Determine the (X, Y) coordinate at the center of the cell enclosing the given text.  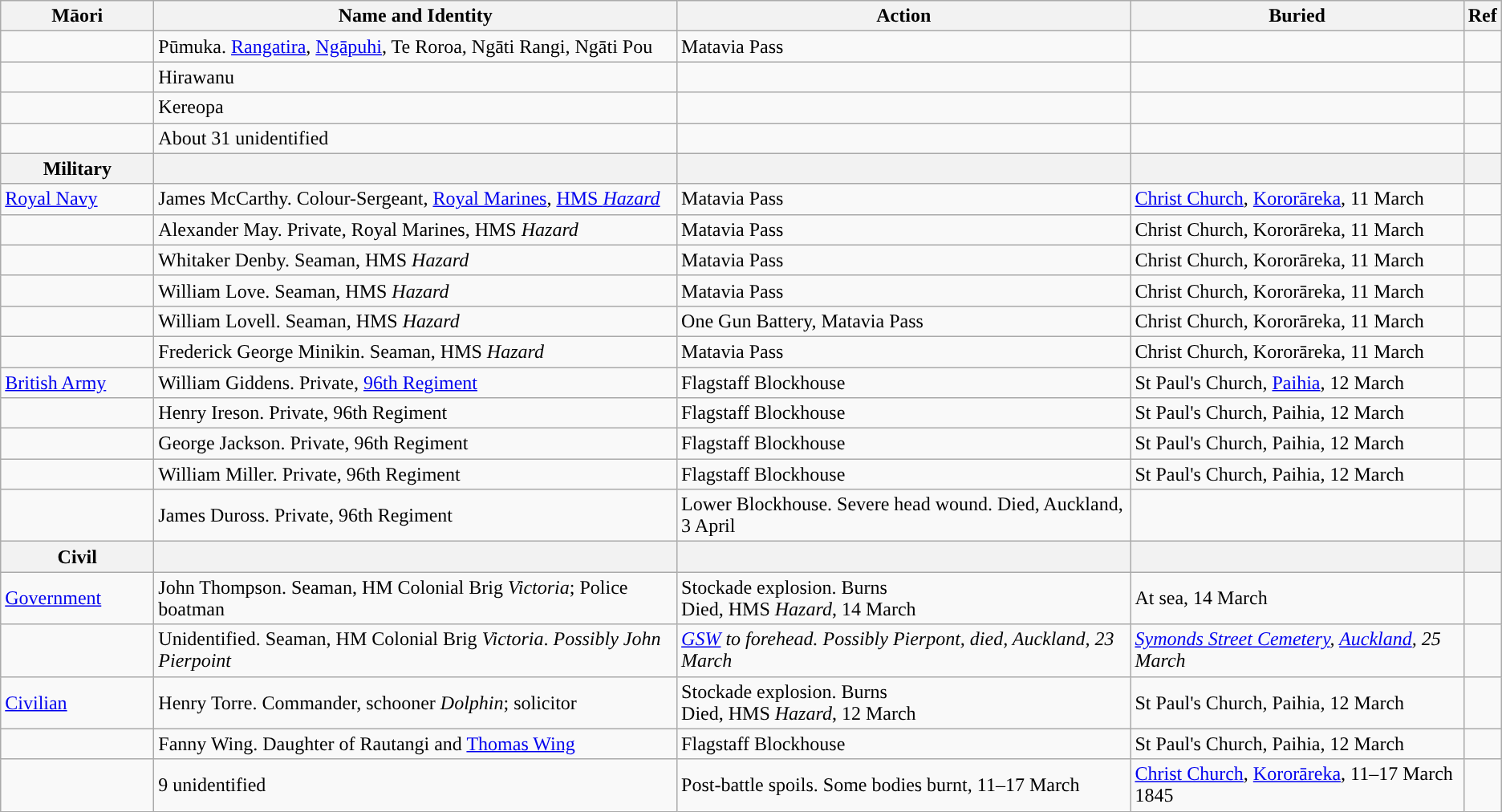
9 unidentified (416, 785)
Christ Church, Kororāreka, 11–17 March 1845 (1297, 785)
Whitaker Denby. Seaman, HMS Hazard (416, 260)
Action (903, 16)
About 31 unidentified (416, 138)
William Miller. Private, 96th Regiment (416, 474)
Civilian (77, 703)
Military (77, 168)
Fanny Wing. Daughter of Rautangi and Thomas Wing (416, 744)
Henry Torre. Commander, schooner Dolphin; solicitor (416, 703)
William Love. Seaman, HMS Hazard (416, 290)
Civil (77, 557)
Frederick George Minikin. Seaman, HMS Hazard (416, 351)
Stockade explosion. BurnsDied, HMS Hazard, 12 March (903, 703)
Stockade explosion. BurnsDied, HMS Hazard, 14 March (903, 599)
Lower Blockhouse. Severe head wound. Died, Auckland, 3 April (903, 515)
Unidentified. Seaman, HM Colonial Brig Victoria. Possibly John Pierpoint (416, 650)
Government (77, 599)
At sea, 14 March (1297, 599)
Alexander May. Private, Royal Marines, HMS Hazard (416, 229)
James Duross. Private, 96th Regiment (416, 515)
Kereopa (416, 108)
British Army (77, 383)
Hirawanu (416, 77)
Henry Ireson. Private, 96th Regiment (416, 413)
Māori (77, 16)
Pūmuka. Rangatira, Ngāpuhi, Te Roroa, Ngāti Rangi, Ngāti Pou (416, 47)
One Gun Battery, Matavia Pass (903, 321)
William Giddens. Private, 96th Regiment (416, 383)
Ref (1483, 16)
Royal Navy (77, 199)
William Lovell. Seaman, HMS Hazard (416, 321)
Symonds Street Cemetery, Auckland, 25 March (1297, 650)
Buried (1297, 16)
George Jackson. Private, 96th Regiment (416, 444)
GSW to forehead. Possibly Pierpont, died, Auckland, 23 March (903, 650)
Name and Identity (416, 16)
James McCarthy. Colour-Sergeant, Royal Marines, HMS Hazard (416, 199)
Post-battle spoils. Some bodies burnt, 11–17 March (903, 785)
John Thompson. Seaman, HM Colonial Brig Victoria; Police boatman (416, 599)
